Scan for the cell matching the given text and deliver its [X, Y] coordinate at center. 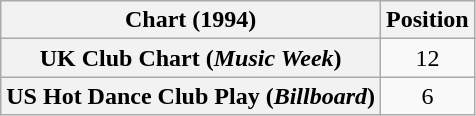
US Hot Dance Club Play (Billboard) [191, 96]
Position [428, 20]
6 [428, 96]
UK Club Chart (Music Week) [191, 58]
Chart (1994) [191, 20]
12 [428, 58]
